Capture the cell that displays the provided text and extract its [x, y] central coordinate. 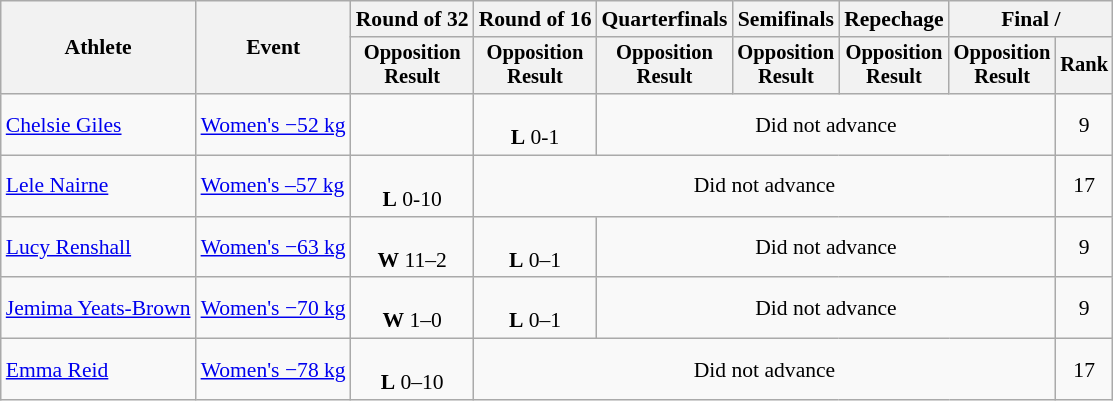
Round of 16 [536, 19]
Women's −63 kg [274, 248]
Women's −78 kg [274, 370]
Semifinals [786, 19]
Quarterfinals [664, 19]
Women's –57 kg [274, 186]
Event [274, 48]
L 0–10 [412, 370]
Athlete [98, 48]
L 0-10 [412, 186]
W 1–0 [412, 308]
Lucy Renshall [98, 248]
Emma Reid [98, 370]
Chelsie Giles [98, 124]
Women's −52 kg [274, 124]
Final / [1031, 19]
Round of 32 [412, 19]
Jemima Yeats-Brown [98, 308]
L 0-1 [536, 124]
Repechage [894, 19]
Rank [1084, 66]
W 11–2 [412, 248]
Lele Nairne [98, 186]
Women's −70 kg [274, 308]
